For the text-containing cell, return its midpoint in [X, Y] coordinate format. 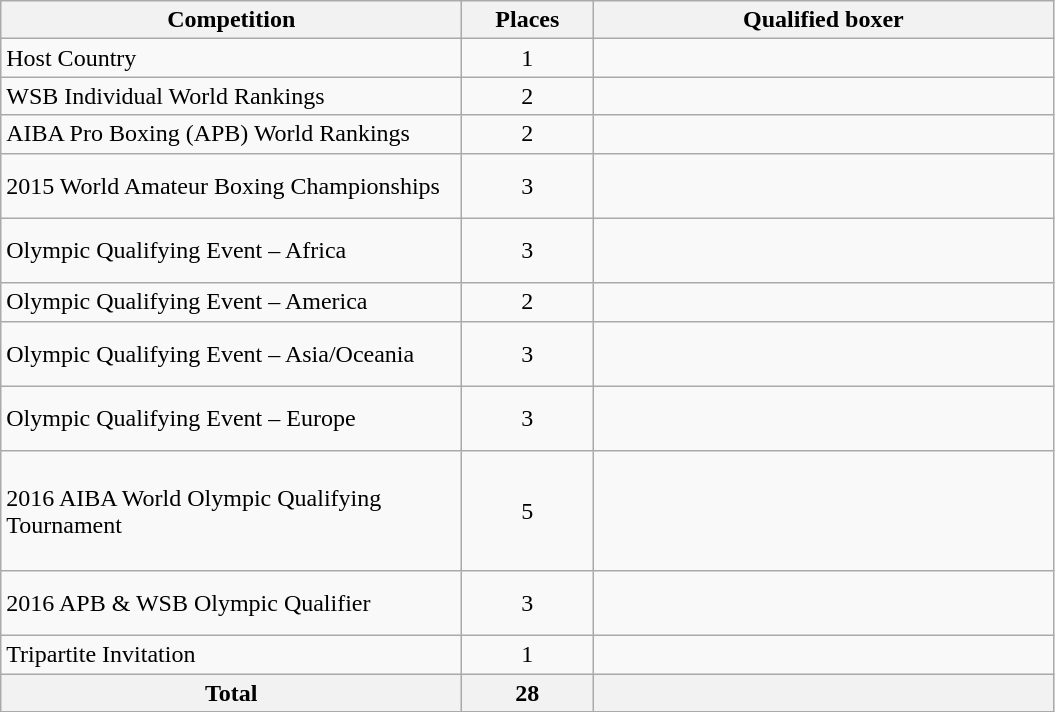
2016 APB & WSB Olympic Qualifier [232, 602]
Total [232, 693]
AIBA Pro Boxing (APB) World Rankings [232, 134]
Olympic Qualifying Event – Europe [232, 418]
28 [528, 693]
Places [528, 20]
2015 World Amateur Boxing Championships [232, 186]
Host Country [232, 58]
WSB Individual World Rankings [232, 96]
Competition [232, 20]
Olympic Qualifying Event – Africa [232, 250]
Olympic Qualifying Event – America [232, 302]
Olympic Qualifying Event – Asia/Oceania [232, 354]
5 [528, 510]
2016 AIBA World Olympic Qualifying Tournament [232, 510]
Tripartite Invitation [232, 654]
Qualified boxer [824, 20]
